For the text-containing cell, return its midpoint in (x, y) coordinate format. 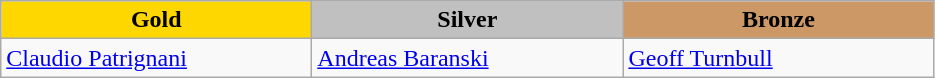
Gold (156, 20)
Bronze (778, 20)
Geoff Turnbull (778, 58)
Claudio Patrignani (156, 58)
Silver (468, 20)
Andreas Baranski (468, 58)
